Return the (X, Y) coordinate for the center point of the cell that contains the specified text.  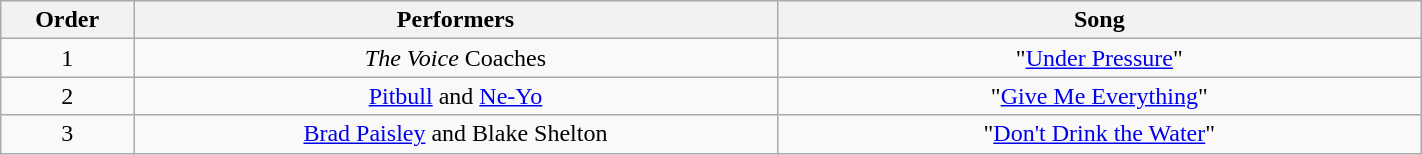
"Give Me Everything" (1099, 96)
3 (68, 134)
Order (68, 20)
Song (1099, 20)
"Don't Drink the Water" (1099, 134)
Brad Paisley and Blake Shelton (456, 134)
2 (68, 96)
"Under Pressure" (1099, 58)
The Voice Coaches (456, 58)
Performers (456, 20)
1 (68, 58)
Pitbull and Ne-Yo (456, 96)
